Capture the cell that displays the provided text and extract its (x, y) central coordinate. 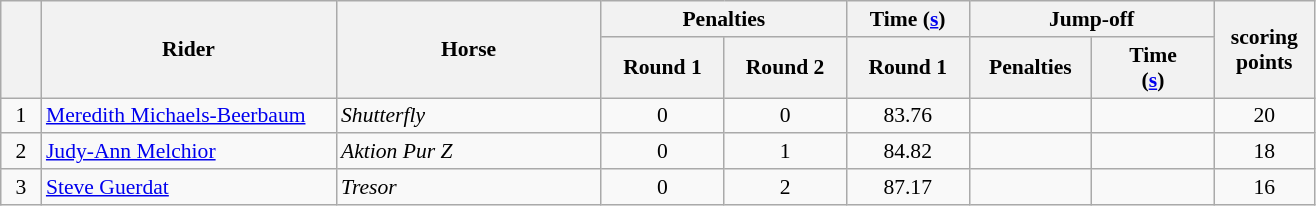
Time(s) (1154, 68)
Steve Guerdat (188, 187)
Time (s) (908, 19)
84.82 (908, 152)
Jump-off (1092, 19)
83.76 (908, 116)
Meredith Michaels-Beerbaum (188, 116)
87.17 (908, 187)
20 (1264, 116)
scoringpoints (1264, 50)
18 (1264, 152)
16 (1264, 187)
Tresor (468, 187)
3 (21, 187)
Rider (188, 50)
Horse (468, 50)
Shutterfly (468, 116)
Aktion Pur Z (468, 152)
Judy-Ann Melchior (188, 152)
Round 2 (786, 68)
